Capture the cell that displays the provided text and extract its (X, Y) central coordinate. 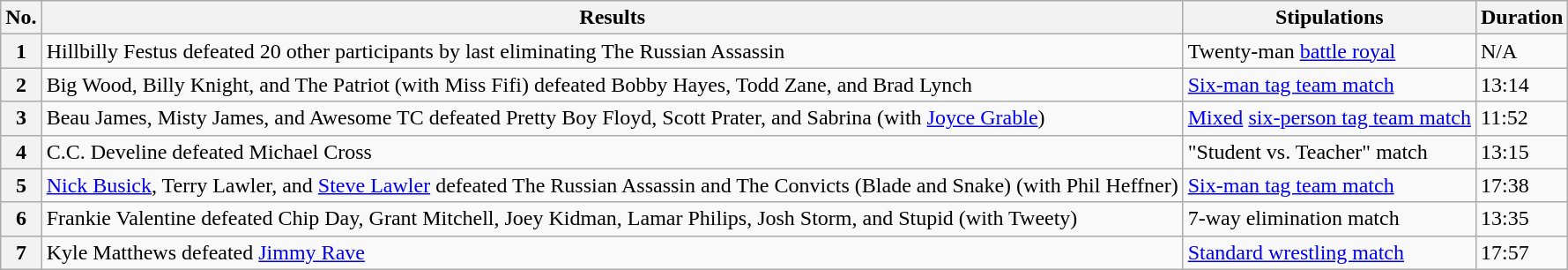
4 (21, 152)
Beau James, Misty James, and Awesome TC defeated Pretty Boy Floyd, Scott Prater, and Sabrina (with Joyce Grable) (612, 118)
No. (21, 18)
Nick Busick, Terry Lawler, and Steve Lawler defeated The Russian Assassin and The Convicts (Blade and Snake) (with Phil Heffner) (612, 185)
Kyle Matthews defeated Jimmy Rave (612, 252)
17:38 (1521, 185)
7-way elimination match (1329, 219)
Twenty-man battle royal (1329, 51)
5 (21, 185)
11:52 (1521, 118)
7 (21, 252)
Frankie Valentine defeated Chip Day, Grant Mitchell, Joey Kidman, Lamar Philips, Josh Storm, and Stupid (with Tweety) (612, 219)
Hillbilly Festus defeated 20 other participants by last eliminating The Russian Assassin (612, 51)
6 (21, 219)
Results (612, 18)
3 (21, 118)
Duration (1521, 18)
"Student vs. Teacher" match (1329, 152)
C.C. Develine defeated Michael Cross (612, 152)
13:14 (1521, 85)
Standard wrestling match (1329, 252)
Mixed six-person tag team match (1329, 118)
13:15 (1521, 152)
13:35 (1521, 219)
1 (21, 51)
N/A (1521, 51)
2 (21, 85)
17:57 (1521, 252)
Big Wood, Billy Knight, and The Patriot (with Miss Fifi) defeated Bobby Hayes, Todd Zane, and Brad Lynch (612, 85)
Stipulations (1329, 18)
